Provide the [X, Y] coordinate of the cell's center where the given text is located.  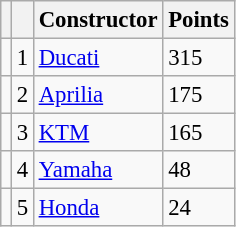
KTM [98, 133]
1 [22, 58]
Yamaha [98, 170]
Aprilia [98, 95]
24 [198, 208]
3 [22, 133]
Ducati [98, 58]
175 [198, 95]
165 [198, 133]
Honda [98, 208]
Points [198, 20]
48 [198, 170]
4 [22, 170]
2 [22, 95]
Constructor [98, 20]
5 [22, 208]
315 [198, 58]
